Return the (x, y) coordinate for the center point of the cell that contains the specified text.  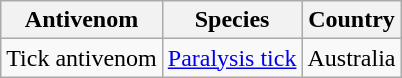
Australia (352, 58)
Country (352, 20)
Antivenom (82, 20)
Tick antivenom (82, 58)
Species (232, 20)
Paralysis tick (232, 58)
